Find where the given text appears and provide that cell's center as [X, Y] coordinate. 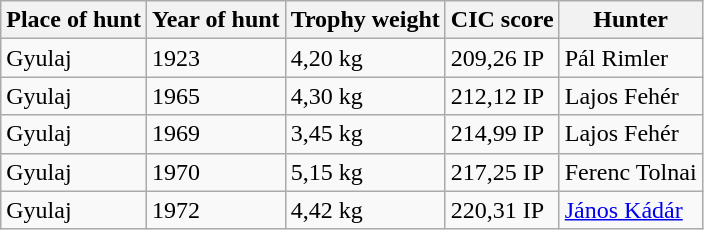
1965 [216, 96]
212,12 IP [502, 96]
4,30 kg [365, 96]
4,42 kg [365, 210]
217,25 IP [502, 172]
214,99 IP [502, 134]
3,45 kg [365, 134]
5,15 kg [365, 172]
Pál Rimler [630, 58]
1923 [216, 58]
CIC score [502, 20]
4,20 kg [365, 58]
1972 [216, 210]
Place of hunt [74, 20]
János Kádár [630, 210]
Ferenc Tolnai [630, 172]
Hunter [630, 20]
1969 [216, 134]
Year of hunt [216, 20]
1970 [216, 172]
209,26 IP [502, 58]
220,31 IP [502, 210]
Trophy weight [365, 20]
